Determine the (X, Y) coordinate at the center of the cell enclosing the given text.  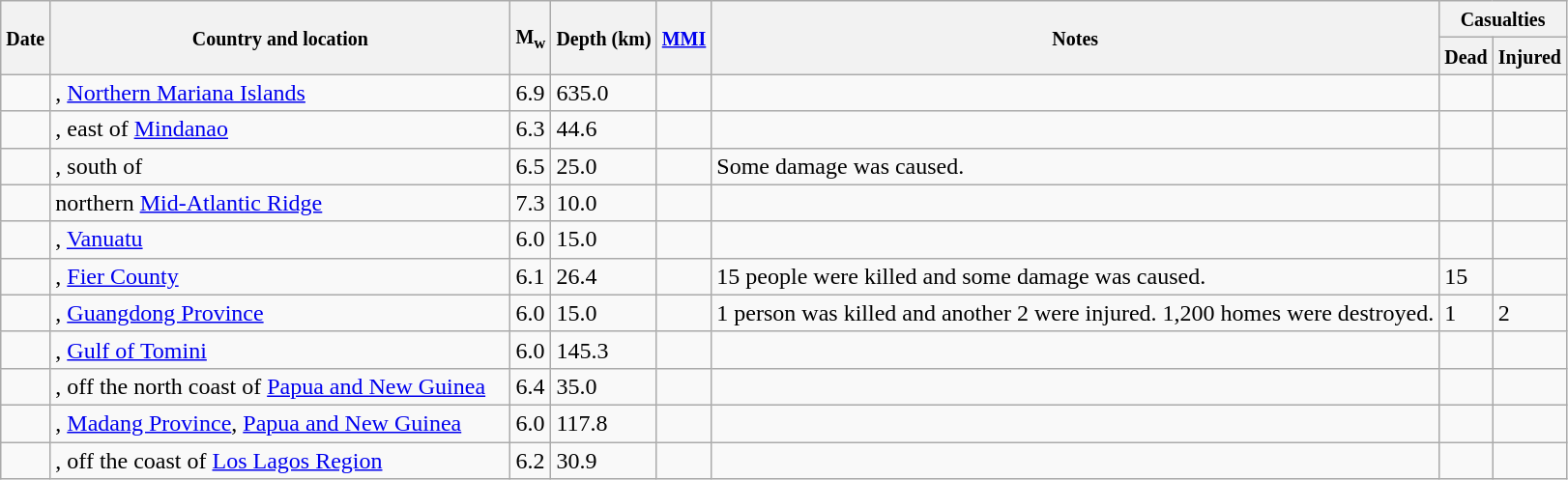
Date (25, 38)
, east of Mindanao (280, 129)
25.0 (603, 166)
44.6 (603, 129)
Injured (1529, 56)
35.0 (603, 386)
6.3 (531, 129)
1 (1466, 313)
15 (1466, 276)
6.2 (531, 461)
, Gulf of Tomini (280, 350)
1 person was killed and another 2 were injured. 1,200 homes were destroyed. (1075, 313)
, Northern Mariana Islands (280, 93)
, south of (280, 166)
, off the north coast of Papua and New Guinea (280, 386)
10.0 (603, 203)
15 people were killed and some damage was caused. (1075, 276)
6.4 (531, 386)
Dead (1466, 56)
635.0 (603, 93)
Country and location (280, 38)
2 (1529, 313)
, Vanuatu (280, 240)
6.1 (531, 276)
Depth (km) (603, 38)
Notes (1075, 38)
, off the coast of Los Lagos Region (280, 461)
145.3 (603, 350)
117.8 (603, 423)
Casualties (1503, 19)
, Madang Province, Papua and New Guinea (280, 423)
, Guangdong Province (280, 313)
30.9 (603, 461)
northern Mid-Atlantic Ridge (280, 203)
26.4 (603, 276)
6.9 (531, 93)
, Fier County (280, 276)
Some damage was caused. (1075, 166)
6.5 (531, 166)
Mw (531, 38)
7.3 (531, 203)
MMI (684, 38)
